Identify which cell holds the provided text, then report its [X, Y] central coordinate. 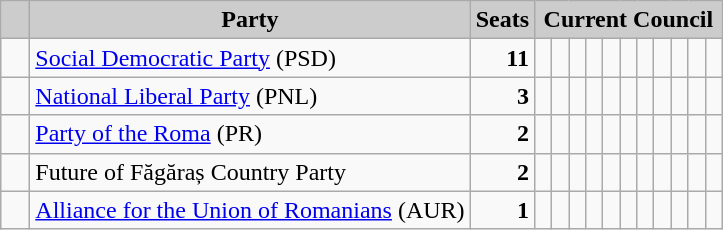
3 [502, 96]
11 [502, 58]
1 [502, 210]
Alliance for the Union of Romanians (AUR) [250, 210]
Current Council [629, 20]
Party [250, 20]
Future of Făgăraș Country Party [250, 172]
Party of the Roma (PR) [250, 134]
National Liberal Party (PNL) [250, 96]
Seats [502, 20]
Social Democratic Party (PSD) [250, 58]
